Return (X, Y) of the center of cell containing provided text 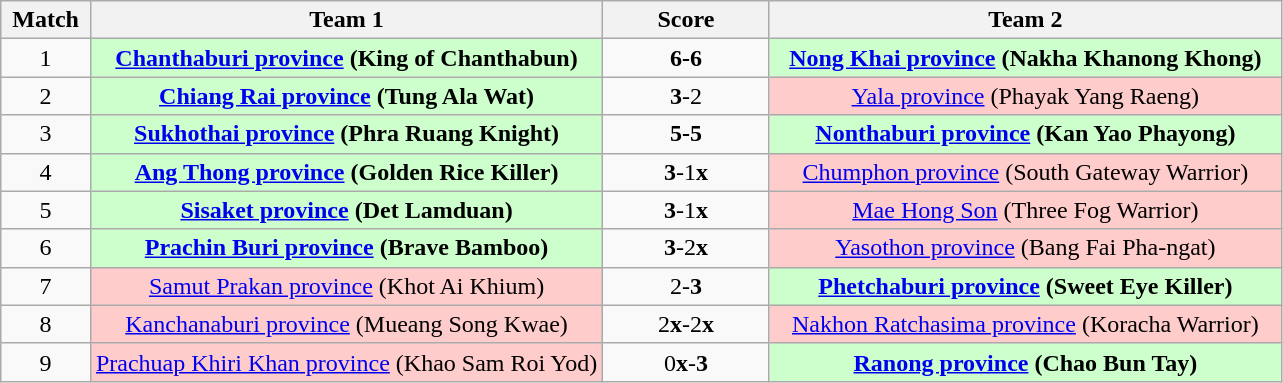
Chumphon province (South Gateway Warrior) (1025, 172)
Mae Hong Son (Three Fog Warrior) (1025, 210)
2-3 (686, 286)
Sisaket province (Det Lamduan) (346, 210)
Ranong province (Chao Bun Tay) (1025, 362)
Ang Thong province (Golden Rice Killer) (346, 172)
2 (46, 96)
Sukhothai province (Phra Ruang Knight) (346, 134)
2x-2x (686, 324)
3-2 (686, 96)
Prachin Buri province (Brave Bamboo) (346, 248)
Yasothon province (Bang Fai Pha-ngat) (1025, 248)
7 (46, 286)
1 (46, 58)
Samut Prakan province (Khot Ai Khium) (346, 286)
6 (46, 248)
4 (46, 172)
Yala province (Phayak Yang Raeng) (1025, 96)
Nong Khai province (Nakha Khanong Khong) (1025, 58)
9 (46, 362)
8 (46, 324)
Chanthaburi province (King of Chanthabun) (346, 58)
Nakhon Ratchasima province (Koracha Warrior) (1025, 324)
3-2x (686, 248)
3 (46, 134)
Nonthaburi province (Kan Yao Phayong) (1025, 134)
Prachuap Khiri Khan province (Khao Sam Roi Yod) (346, 362)
Phetchaburi province (Sweet Eye Killer) (1025, 286)
Chiang Rai province (Tung Ala Wat) (346, 96)
Match (46, 20)
Score (686, 20)
0x-3 (686, 362)
6-6 (686, 58)
5 (46, 210)
5-5 (686, 134)
Team 2 (1025, 20)
Kanchanaburi province (Mueang Song Kwae) (346, 324)
Team 1 (346, 20)
